Output the [X, Y] coordinate of the center of the cell containing the given text.  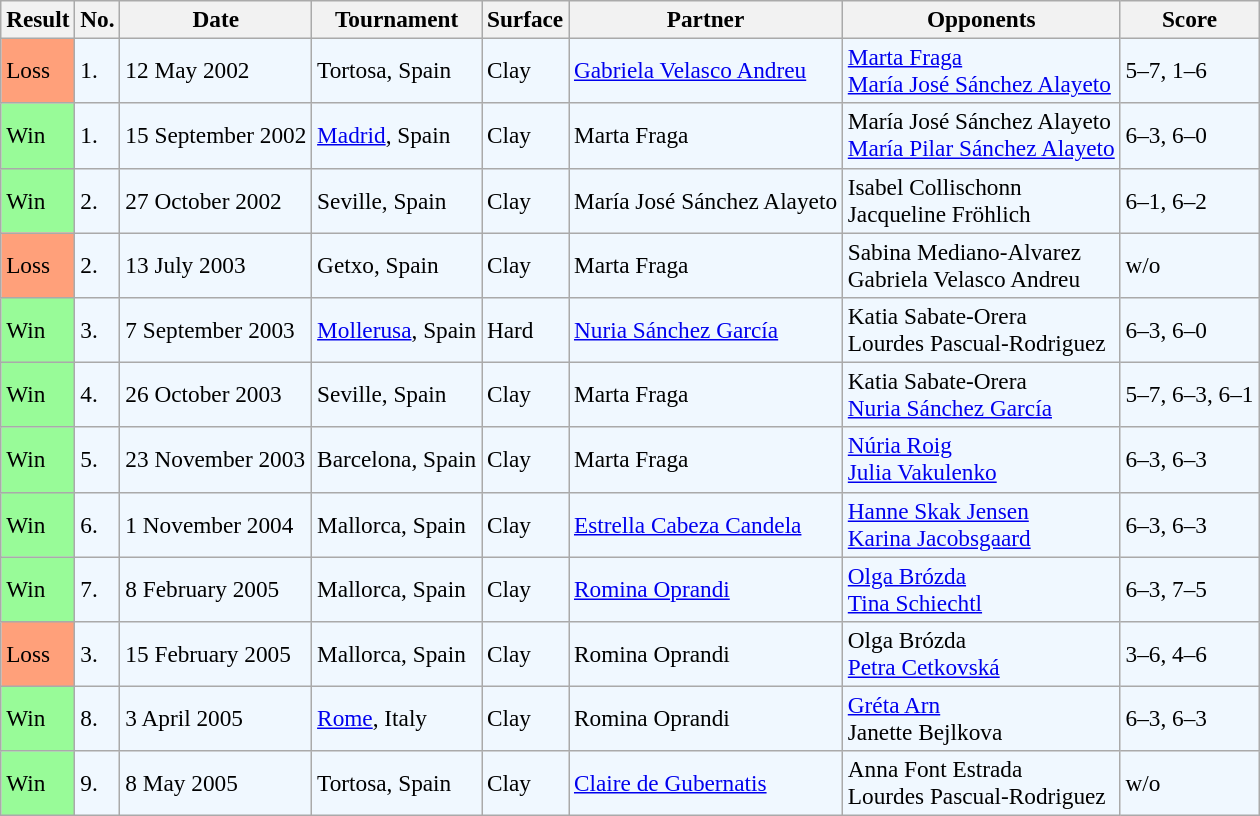
27 October 2002 [216, 200]
Date [216, 19]
Opponents [981, 19]
6. [98, 524]
No. [98, 19]
13 July 2003 [216, 264]
María José Sánchez Alayeto [706, 200]
1 November 2004 [216, 524]
8 February 2005 [216, 588]
15 September 2002 [216, 136]
Getxo, Spain [397, 264]
6–3, 7–5 [1190, 588]
Olga Brózda Tina Schiechtl [981, 588]
5–7, 6–3, 6–1 [1190, 394]
Estrella Cabeza Candela [706, 524]
Katia Sabate-Orera Lourdes Pascual-Rodriguez [981, 330]
Núria Roig Julia Vakulenko [981, 460]
Partner [706, 19]
Hard [526, 330]
7. [98, 588]
15 February 2005 [216, 654]
Nuria Sánchez García [706, 330]
Hanne Skak Jensen Karina Jacobsgaard [981, 524]
Gabriela Velasco Andreu [706, 70]
8 May 2005 [216, 784]
5. [98, 460]
Katia Sabate-Orera Nuria Sánchez García [981, 394]
Score [1190, 19]
4. [98, 394]
Barcelona, Spain [397, 460]
Surface [526, 19]
8. [98, 718]
María José Sánchez Alayeto María Pilar Sánchez Alayeto [981, 136]
23 November 2003 [216, 460]
3 April 2005 [216, 718]
Madrid, Spain [397, 136]
5–7, 1–6 [1190, 70]
Tournament [397, 19]
Sabina Mediano-Alvarez Gabriela Velasco Andreu [981, 264]
Anna Font Estrada Lourdes Pascual-Rodriguez [981, 784]
Gréta Arn Janette Bejlkova [981, 718]
6–1, 6–2 [1190, 200]
12 May 2002 [216, 70]
Marta Fraga María José Sánchez Alayeto [981, 70]
3–6, 4–6 [1190, 654]
7 September 2003 [216, 330]
Result [38, 19]
Isabel Collischonn Jacqueline Fröhlich [981, 200]
Rome, Italy [397, 718]
26 October 2003 [216, 394]
9. [98, 784]
Olga Brózda Petra Cetkovská [981, 654]
Mollerusa, Spain [397, 330]
Claire de Gubernatis [706, 784]
